Find where the given text appears and provide that cell's center as [x, y] coordinate. 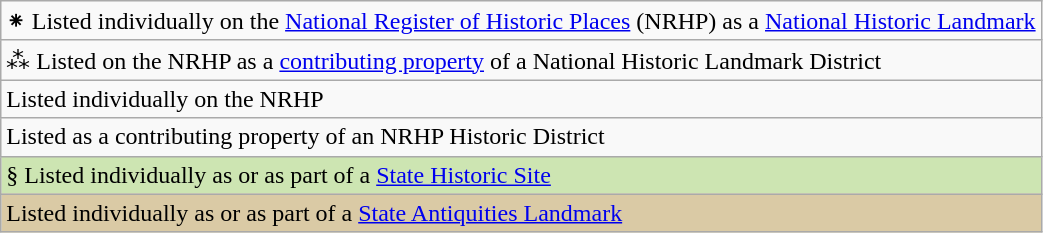
⁕ Listed individually on the National Register of Historic Places (NRHP) as a National Historic Landmark [521, 21]
Listed as a contributing property of an NRHP Historic District [521, 137]
§ Listed individually as or as part of a State Historic Site [521, 175]
Listed individually on the NRHP [521, 99]
⁂ Listed on the NRHP as a contributing property of a National Historic Landmark District [521, 60]
Listed individually as or as part of a State Antiquities Landmark [521, 213]
